Capture the cell that displays the provided text and extract its (x, y) central coordinate. 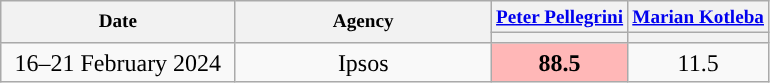
Peter Pellegrini (560, 17)
16–21 February 2024 (118, 62)
Date (118, 22)
Ipsos (364, 62)
Agency (364, 22)
11.5 (698, 62)
Marian Kotleba (698, 17)
88.5 (560, 62)
